Provide the [x, y] coordinate of the cell's center where the given text is located.  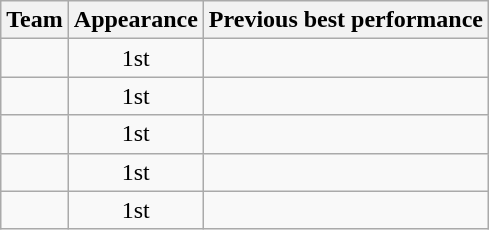
Appearance [136, 20]
Previous best performance [346, 20]
Team [35, 20]
